Pinpoint the cell where the given text exists, returning its [X, Y] midpoint coordinate. 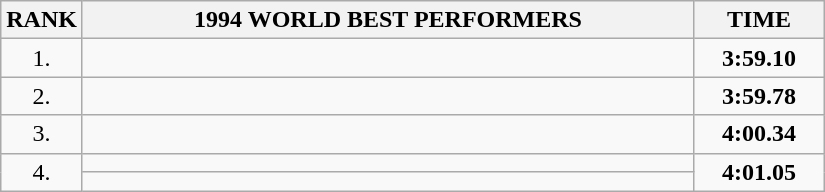
4:00.34 [760, 134]
1994 WORLD BEST PERFORMERS [388, 20]
1. [42, 58]
4. [42, 172]
TIME [760, 20]
4:01.05 [760, 172]
RANK [42, 20]
3. [42, 134]
3:59.78 [760, 96]
3:59.10 [760, 58]
2. [42, 96]
